Provide the (x, y) coordinate of the cell's center where the given text is located.  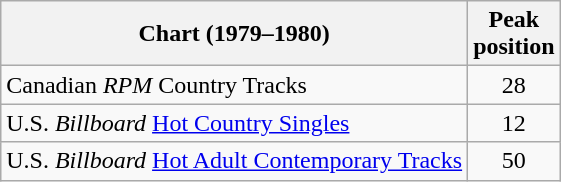
U.S. Billboard Hot Country Singles (234, 123)
50 (514, 161)
28 (514, 85)
Peakposition (514, 34)
Chart (1979–1980) (234, 34)
12 (514, 123)
Canadian RPM Country Tracks (234, 85)
U.S. Billboard Hot Adult Contemporary Tracks (234, 161)
